Locate the cell with the specified text and output its [X, Y] center coordinate. 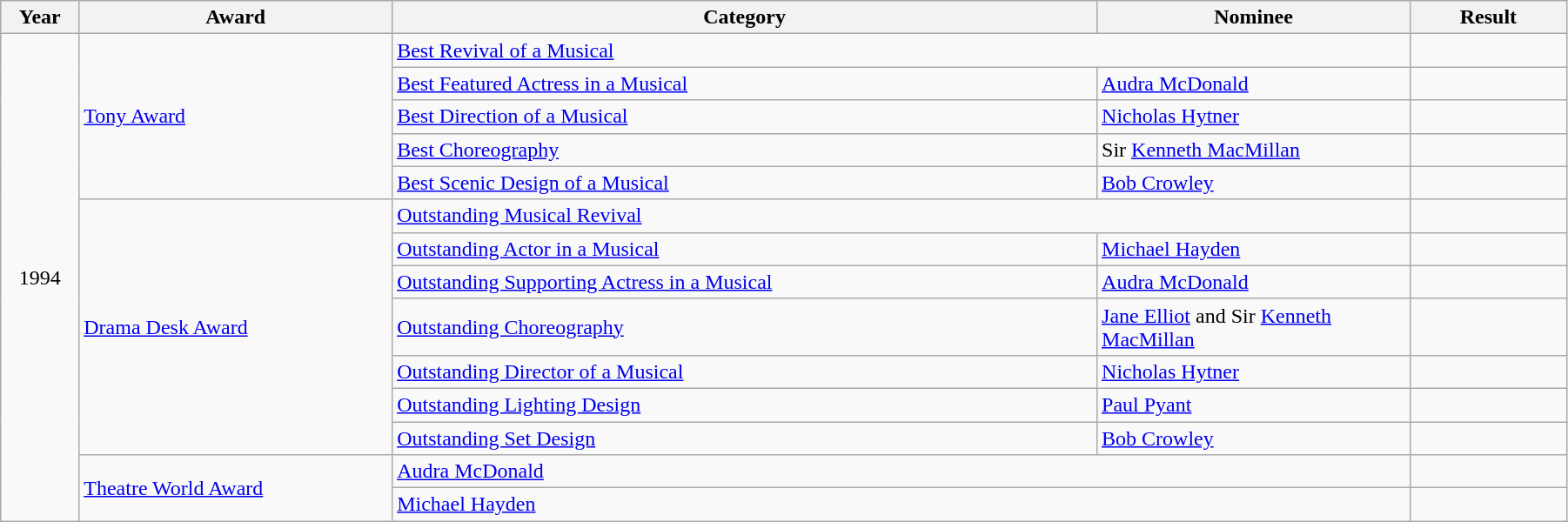
Year [40, 17]
Outstanding Choreography [745, 327]
Outstanding Lighting Design [745, 405]
Jane Elliot and Sir Kenneth MacMillan [1254, 327]
Outstanding Director of a Musical [745, 371]
Best Featured Actress in a Musical [745, 84]
Outstanding Set Design [745, 438]
Category [745, 17]
1994 [40, 278]
Nominee [1254, 17]
Drama Desk Award [236, 327]
Tony Award [236, 117]
Outstanding Musical Revival [901, 216]
Best Choreography [745, 150]
Best Revival of a Musical [901, 50]
Best Scenic Design of a Musical [745, 183]
Outstanding Actor in a Musical [745, 249]
Sir Kenneth MacMillan [1254, 150]
Paul Pyant [1254, 405]
Result [1488, 17]
Award [236, 17]
Outstanding Supporting Actress in a Musical [745, 282]
Best Direction of a Musical [745, 117]
Theatre World Award [236, 488]
